Locate the cell with the specified text and output its [X, Y] center coordinate. 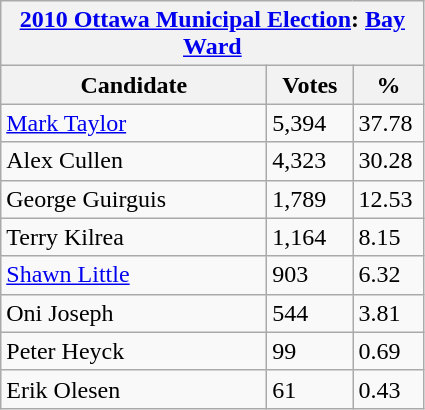
37.78 [388, 123]
Erik Olesen [134, 389]
6.32 [388, 275]
Mark Taylor [134, 123]
1,789 [310, 199]
4,323 [310, 161]
Votes [310, 85]
Oni Joseph [134, 313]
903 [310, 275]
30.28 [388, 161]
0.69 [388, 351]
5,394 [310, 123]
Terry Kilrea [134, 237]
Candidate [134, 85]
3.81 [388, 313]
Shawn Little [134, 275]
2010 Ottawa Municipal Election: Bay Ward [212, 34]
0.43 [388, 389]
Alex Cullen [134, 161]
12.53 [388, 199]
544 [310, 313]
99 [310, 351]
8.15 [388, 237]
% [388, 85]
Peter Heyck [134, 351]
George Guirguis [134, 199]
61 [310, 389]
1,164 [310, 237]
